Search for the cell housing the specified text and yield its (X, Y) center coordinate. 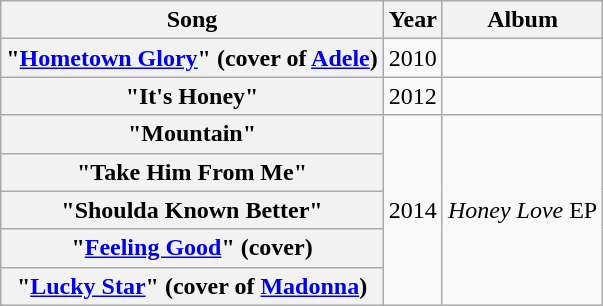
Album (522, 20)
2010 (412, 58)
"Take Him From Me" (192, 172)
"Shoulda Known Better" (192, 210)
"Hometown Glory" (cover of Adele) (192, 58)
Year (412, 20)
Song (192, 20)
"It's Honey" (192, 96)
"Lucky Star" (cover of Madonna) (192, 286)
"Mountain" (192, 134)
2012 (412, 96)
Honey Love EP (522, 210)
2014 (412, 210)
"Feeling Good" (cover) (192, 248)
